Pinpoint the cell where the given text exists, returning its [x, y] midpoint coordinate. 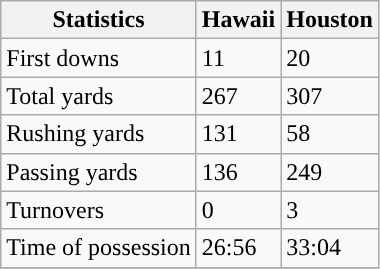
267 [238, 96]
131 [238, 134]
Houston [330, 20]
Turnovers [99, 210]
Statistics [99, 20]
33:04 [330, 248]
307 [330, 96]
136 [238, 172]
26:56 [238, 248]
3 [330, 210]
58 [330, 134]
249 [330, 172]
0 [238, 210]
11 [238, 58]
20 [330, 58]
Time of possession [99, 248]
Hawaii [238, 20]
Total yards [99, 96]
First downs [99, 58]
Passing yards [99, 172]
Rushing yards [99, 134]
